From the cell containing the given text, extract its center point as (x, y) coordinate. 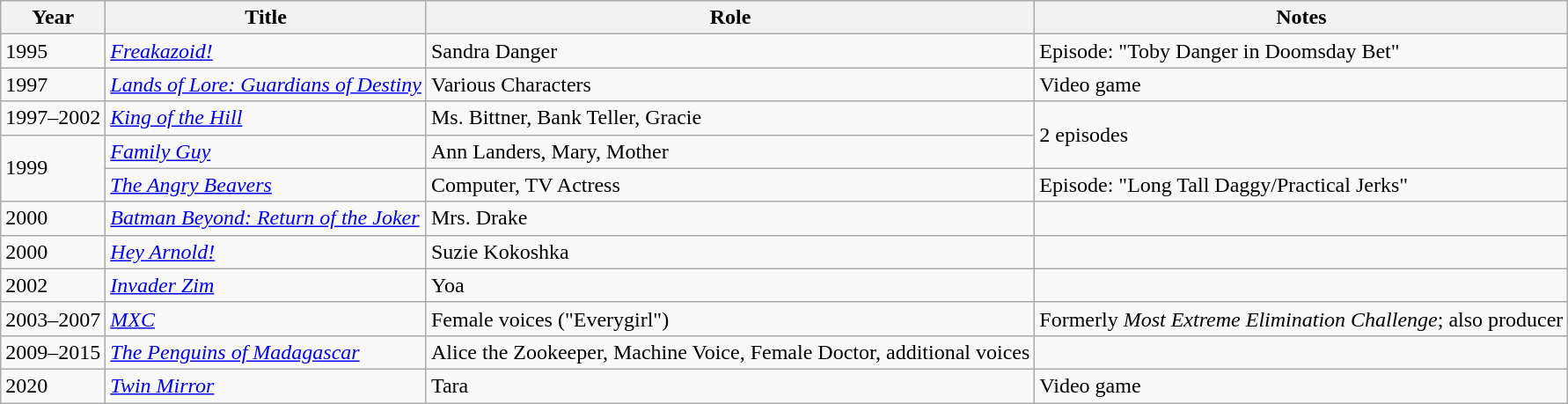
2009–2015 (53, 352)
2002 (53, 285)
Yoa (730, 285)
Formerly Most Extreme Elimination Challenge; also producer (1301, 319)
Family Guy (266, 151)
Tara (730, 386)
Year (53, 18)
Episode: "Toby Danger in Doomsday Bet" (1301, 51)
King of the Hill (266, 118)
Alice the Zookeeper, Machine Voice, Female Doctor, additional voices (730, 352)
Twin Mirror (266, 386)
Sandra Danger (730, 51)
Title (266, 18)
Lands of Lore: Guardians of Destiny (266, 84)
1997–2002 (53, 118)
1995 (53, 51)
2 episodes (1301, 135)
Hey Arnold! (266, 252)
Suzie Kokoshka (730, 252)
Mrs. Drake (730, 218)
Invader Zim (266, 285)
2020 (53, 386)
Ms. Bittner, Bank Teller, Gracie (730, 118)
Batman Beyond: Return of the Joker (266, 218)
1999 (53, 168)
The Angry Beavers (266, 185)
2003–2007 (53, 319)
Computer, TV Actress (730, 185)
Role (730, 18)
The Penguins of Madagascar (266, 352)
Notes (1301, 18)
Various Characters (730, 84)
MXC (266, 319)
Female voices ("Everygirl") (730, 319)
1997 (53, 84)
Episode: "Long Tall Daggy/Practical Jerks" (1301, 185)
Freakazoid! (266, 51)
Ann Landers, Mary, Mother (730, 151)
